Determine the [x, y] coordinate at the center of the cell enclosing the given text.  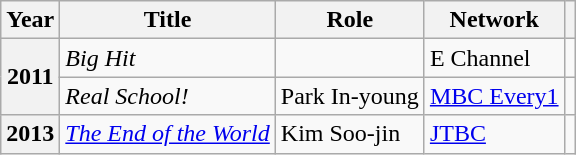
JTBC [494, 134]
Kim Soo-jin [350, 134]
Year [30, 20]
E Channel [494, 58]
2011 [30, 77]
2013 [30, 134]
Park In-young [350, 96]
Network [494, 20]
The End of the World [168, 134]
Title [168, 20]
Big Hit [168, 58]
MBC Every1 [494, 96]
Real School! [168, 96]
Role [350, 20]
